Identify which cell holds the provided text, then report its (X, Y) central coordinate. 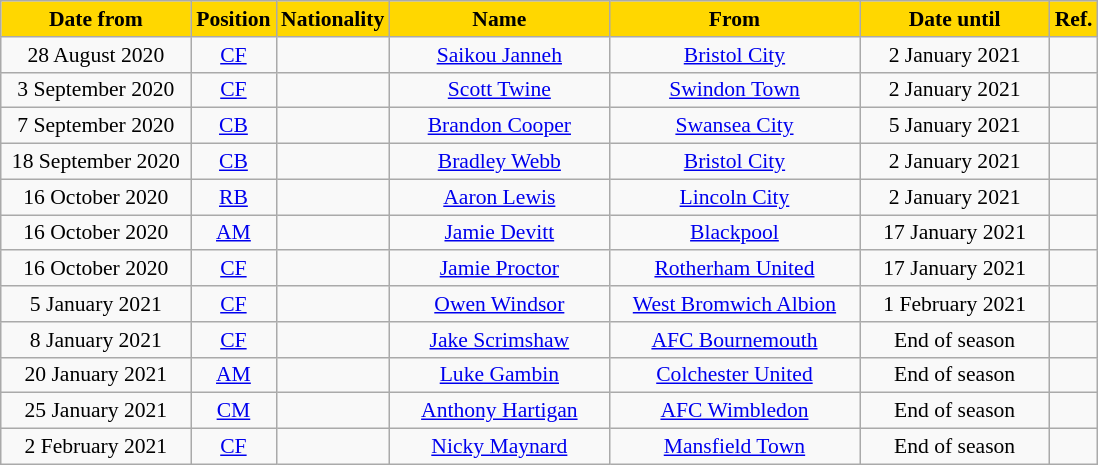
Mansfield Town (734, 447)
RB (234, 197)
8 January 2021 (96, 340)
Position (234, 19)
Aaron Lewis (499, 197)
CM (234, 411)
Blackpool (734, 233)
Bradley Webb (499, 162)
Owen Windsor (499, 304)
Nicky Maynard (499, 447)
Nationality (332, 19)
Scott Twine (499, 90)
Jamie Proctor (499, 269)
Rotherham United (734, 269)
Date from (96, 19)
Swansea City (734, 126)
20 January 2021 (96, 375)
Colchester United (734, 375)
Swindon Town (734, 90)
Ref. (1074, 19)
Date until (955, 19)
Jake Scrimshaw (499, 340)
25 January 2021 (96, 411)
Anthony Hartigan (499, 411)
2 February 2021 (96, 447)
18 September 2020 (96, 162)
Lincoln City (734, 197)
7 September 2020 (96, 126)
West Bromwich Albion (734, 304)
28 August 2020 (96, 55)
Luke Gambin (499, 375)
From (734, 19)
AFC Bournemouth (734, 340)
1 February 2021 (955, 304)
Name (499, 19)
3 September 2020 (96, 90)
Saikou Janneh (499, 55)
Brandon Cooper (499, 126)
AFC Wimbledon (734, 411)
Jamie Devitt (499, 233)
